From the cell containing the given text, extract its center point as [x, y] coordinate. 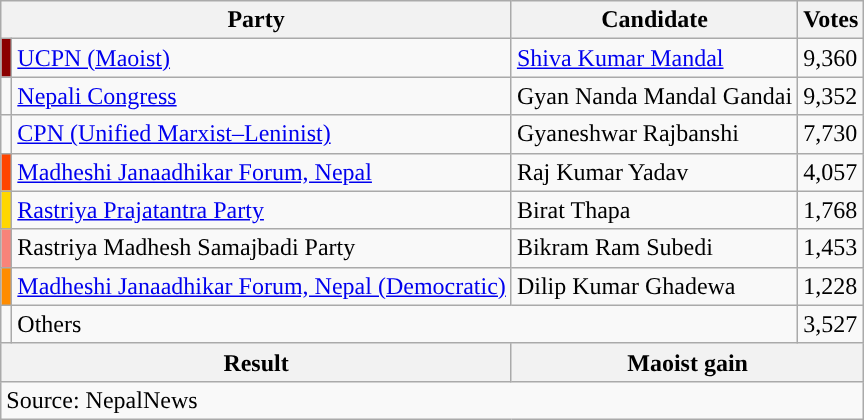
9,352 [831, 96]
Birat Thapa [654, 210]
1,228 [831, 286]
Rastriya Prajatantra Party [262, 210]
Maoist gain [687, 362]
Shiva Kumar Mandal [654, 58]
Candidate [654, 20]
Gyaneshwar Rajbanshi [654, 134]
Madheshi Janaadhikar Forum, Nepal (Democratic) [262, 286]
UCPN (Maoist) [262, 58]
Votes [831, 20]
Source: NepalNews [432, 400]
Dilip Kumar Ghadewa [654, 286]
Party [256, 20]
Result [256, 362]
1,768 [831, 210]
Nepali Congress [262, 96]
Rastriya Madhesh Samajbadi Party [262, 248]
7,730 [831, 134]
9,360 [831, 58]
CPN (Unified Marxist–Leninist) [262, 134]
1,453 [831, 248]
3,527 [831, 324]
Raj Kumar Yadav [654, 172]
Gyan Nanda Mandal Gandai [654, 96]
Madheshi Janaadhikar Forum, Nepal [262, 172]
4,057 [831, 172]
Bikram Ram Subedi [654, 248]
Others [405, 324]
